Return [X, Y] of the center of cell containing provided text 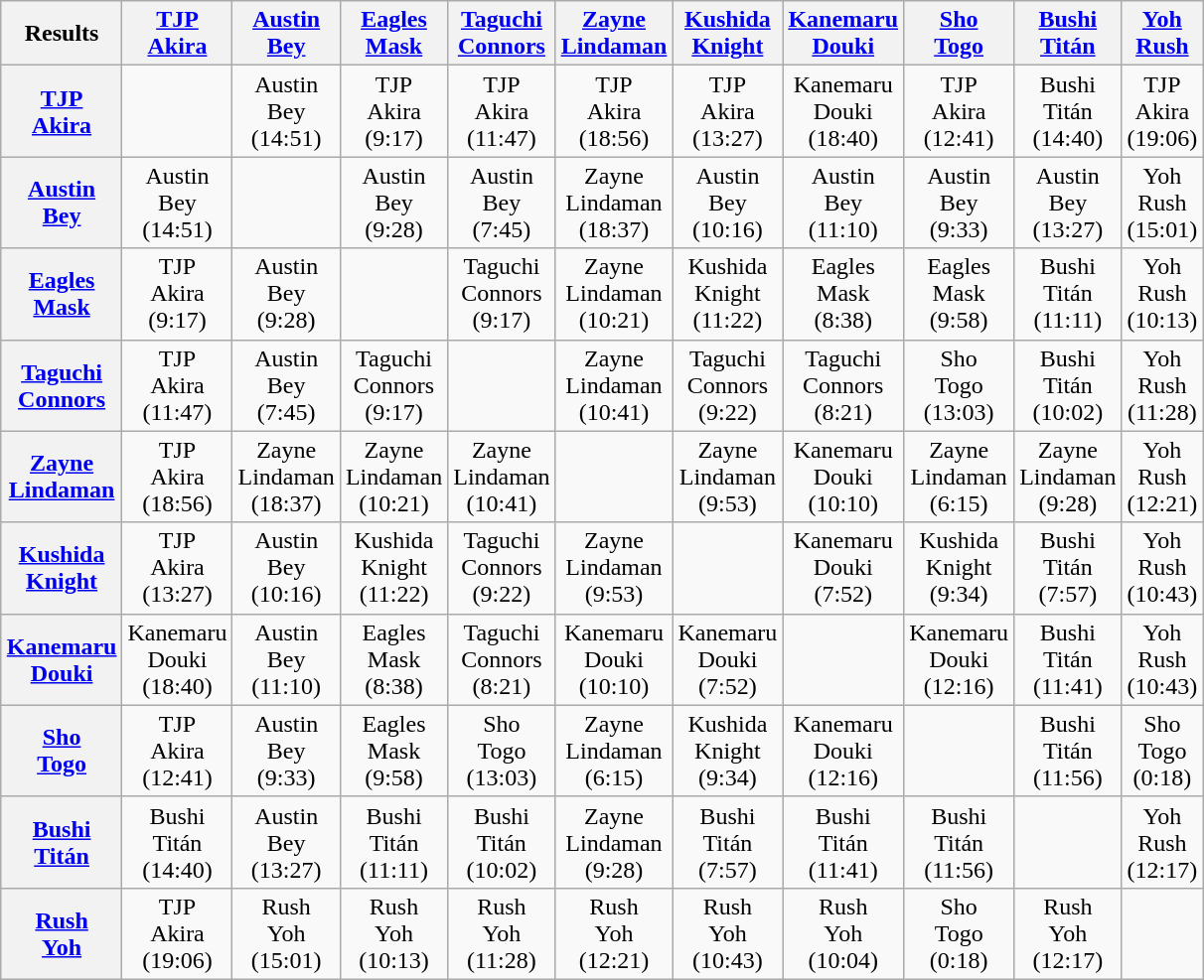
RushYoh(10:13) [393, 933]
RushYoh(15:01) [286, 933]
RushYoh(11:28) [502, 933]
RushYoh [62, 933]
YohRush(11:28) [1162, 385]
RushYoh(12:21) [614, 933]
RushYoh(10:43) [727, 933]
YohRush(12:17) [1162, 842]
YohRush [1162, 34]
YohRush(15:01) [1162, 203]
YohRush(10:13) [1162, 294]
Results [62, 34]
YohRush(12:21) [1162, 477]
RushYoh(10:04) [843, 933]
RushYoh(12:17) [1068, 933]
